Return the (X, Y) coordinate for the center point of the cell that contains the specified text.  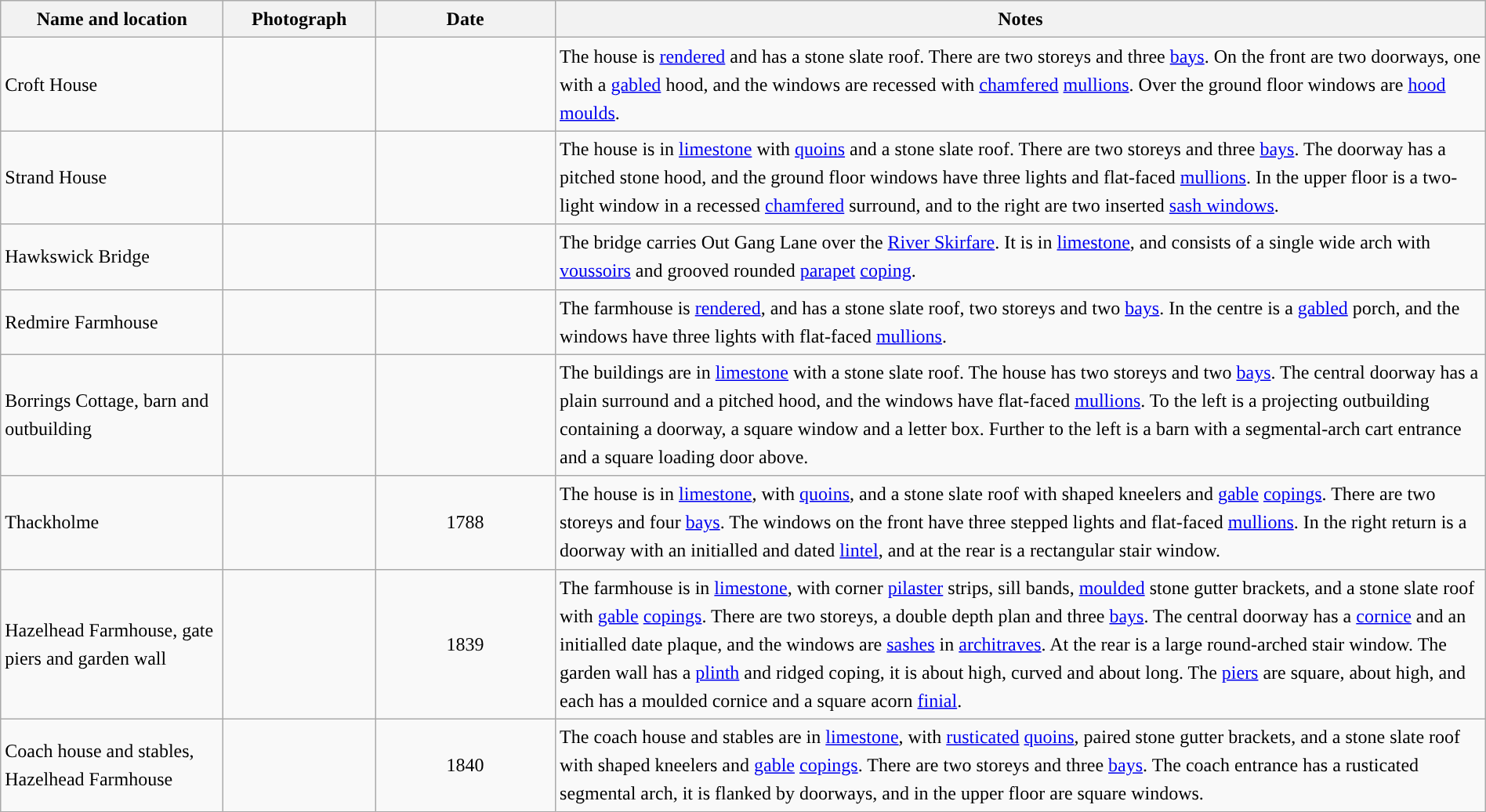
Redmire Farmhouse (112, 321)
1840 (466, 765)
Strand House (112, 177)
Hawkswick Bridge (112, 257)
Notes (1020, 19)
Coach house and stables,Hazelhead Farmhouse (112, 765)
Photograph (299, 19)
1788 (466, 522)
Borrings Cottage, barn and outbuilding (112, 415)
Croft House (112, 85)
Thackholme (112, 522)
Name and location (112, 19)
Date (466, 19)
1839 (466, 644)
Hazelhead Farmhouse, gate piers and garden wall (112, 644)
